Return [x, y] of the center of cell containing provided text 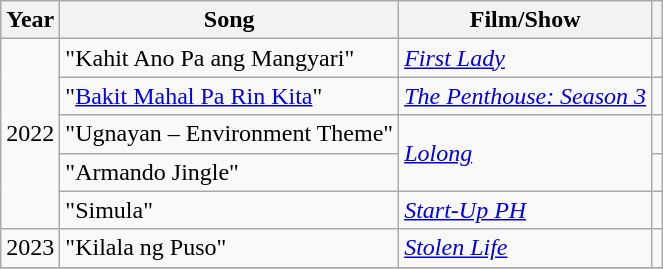
"Kilala ng Puso" [230, 248]
"Simula" [230, 210]
First Lady [526, 58]
"Kahit Ano Pa ang Mangyari" [230, 58]
"Ugnayan – Environment Theme" [230, 134]
Song [230, 20]
Stolen Life [526, 248]
"Armando Jingle" [230, 172]
2023 [30, 248]
Film/Show [526, 20]
"Bakit Mahal Pa Rin Kita" [230, 96]
Lolong [526, 153]
Year [30, 20]
Start-Up PH [526, 210]
The Penthouse: Season 3 [526, 96]
2022 [30, 134]
